Pinpoint the cell where the given text exists, returning its [x, y] midpoint coordinate. 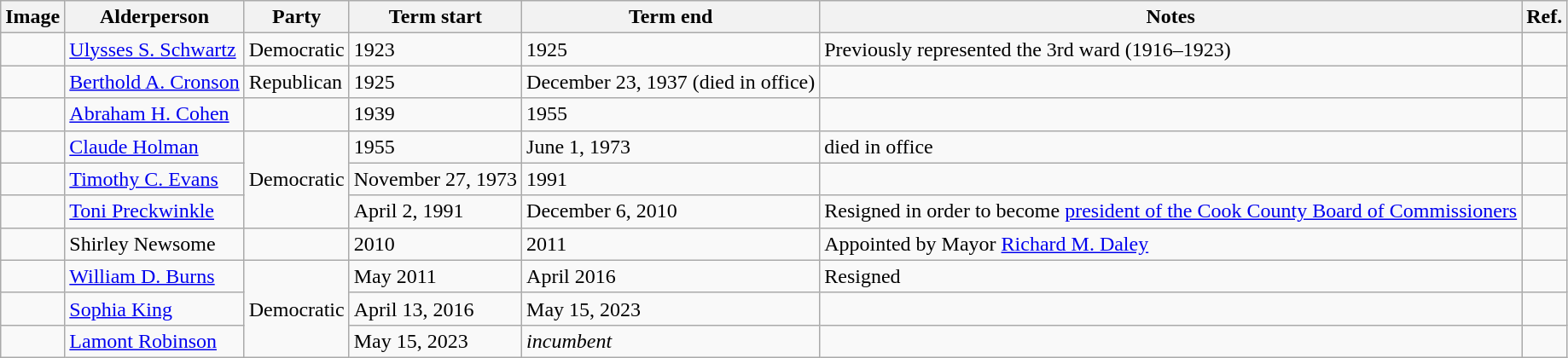
Term end [671, 17]
Ref. [1544, 17]
Claude Holman [154, 147]
December 6, 2010 [671, 211]
died in office [1170, 147]
Republican [297, 82]
Resigned [1170, 276]
Ulysses S. Schwartz [154, 49]
Lamont Robinson [154, 341]
1923 [435, 49]
2010 [435, 244]
November 27, 1973 [435, 179]
Appointed by Mayor Richard M. Daley [1170, 244]
December 23, 1937 (died in office) [671, 82]
1991 [671, 179]
incumbent [671, 341]
Party [297, 17]
May 2011 [435, 276]
William D. Burns [154, 276]
April 2, 1991 [435, 211]
Previously represented the 3rd ward (1916–1923) [1170, 49]
Term start [435, 17]
Notes [1170, 17]
Image [32, 17]
Shirley Newsome [154, 244]
Toni Preckwinkle [154, 211]
Resigned in order to become president of the Cook County Board of Commissioners [1170, 211]
April 2016 [671, 276]
Timothy C. Evans [154, 179]
Berthold A. Cronson [154, 82]
Alderperson [154, 17]
June 1, 1973 [671, 147]
April 13, 2016 [435, 309]
Sophia King [154, 309]
2011 [671, 244]
1939 [435, 114]
Abraham H. Cohen [154, 114]
